Pinpoint the cell where the given text exists, returning its (x, y) midpoint coordinate. 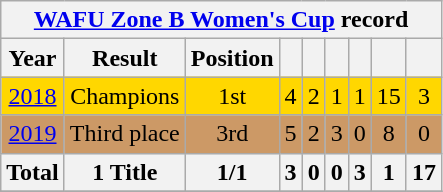
Third place (124, 134)
Result (124, 58)
15 (388, 96)
17 (424, 172)
1/1 (232, 172)
1st (232, 96)
4 (290, 96)
Year (33, 58)
Champions (124, 96)
3rd (232, 134)
1 Title (124, 172)
2018 (33, 96)
2019 (33, 134)
Position (232, 58)
Total (33, 172)
8 (388, 134)
5 (290, 134)
WAFU Zone B Women's Cup record (222, 20)
